Scan for the cell matching the given text and deliver its (x, y) coordinate at center. 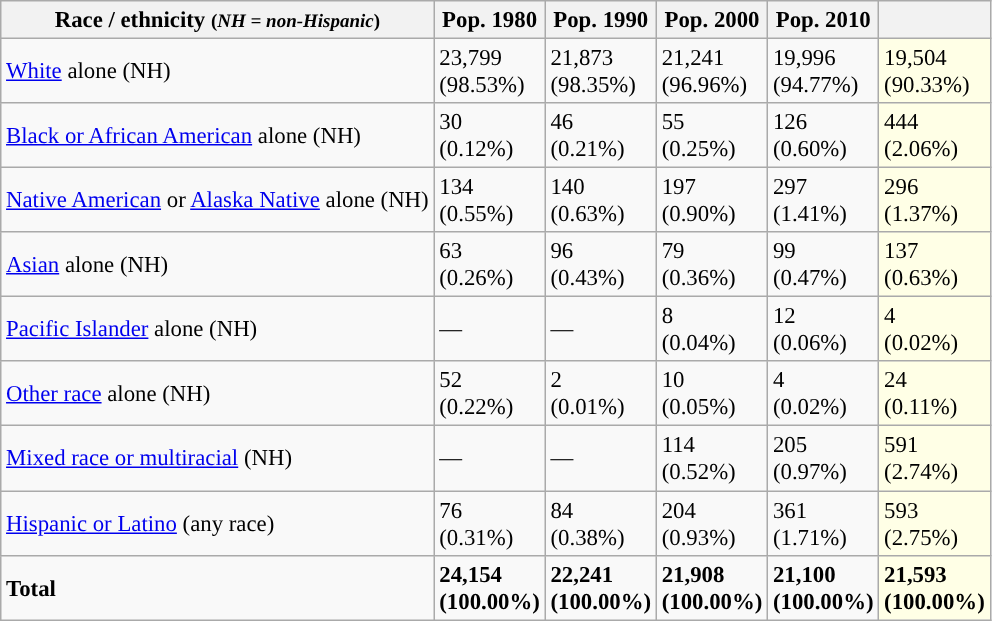
114(0.52%) (712, 458)
Asian alone (NH) (218, 264)
444(2.06%) (934, 136)
23,799(98.53%) (490, 72)
Pop. 1990 (600, 20)
Native American or Alaska Native alone (NH) (218, 200)
76(0.31%) (490, 524)
Other race alone (NH) (218, 394)
21,873(98.35%) (600, 72)
24(0.11%) (934, 394)
361(1.71%) (824, 524)
Black or African American alone (NH) (218, 136)
2(0.01%) (600, 394)
140(0.63%) (600, 200)
Pacific Islander alone (NH) (218, 330)
55(0.25%) (712, 136)
52(0.22%) (490, 394)
19,504(90.33%) (934, 72)
296(1.37%) (934, 200)
8(0.04%) (712, 330)
12(0.06%) (824, 330)
Mixed race or multiracial (NH) (218, 458)
Pop. 2000 (712, 20)
197(0.90%) (712, 200)
21,908(100.00%) (712, 588)
Hispanic or Latino (any race) (218, 524)
84(0.38%) (600, 524)
297(1.41%) (824, 200)
21,241(96.96%) (712, 72)
126(0.60%) (824, 136)
63(0.26%) (490, 264)
24,154(100.00%) (490, 588)
Pop. 2010 (824, 20)
99(0.47%) (824, 264)
96(0.43%) (600, 264)
205(0.97%) (824, 458)
46(0.21%) (600, 136)
79(0.36%) (712, 264)
21,593(100.00%) (934, 588)
30(0.12%) (490, 136)
19,996(94.77%) (824, 72)
204(0.93%) (712, 524)
White alone (NH) (218, 72)
Pop. 1980 (490, 20)
Race / ethnicity (NH = non-Hispanic) (218, 20)
593(2.75%) (934, 524)
591(2.74%) (934, 458)
21,100(100.00%) (824, 588)
10(0.05%) (712, 394)
134(0.55%) (490, 200)
22,241(100.00%) (600, 588)
Total (218, 588)
137(0.63%) (934, 264)
